Provide the (x, y) coordinate of the cell's center where the given text is located.  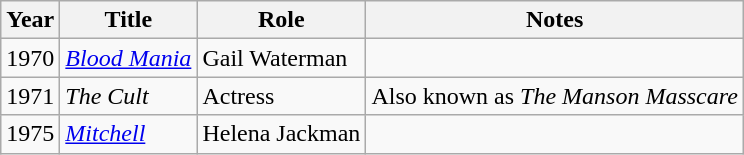
Title (128, 20)
Mitchell (128, 134)
Actress (282, 96)
1970 (30, 58)
Year (30, 20)
Helena Jackman (282, 134)
Blood Mania (128, 58)
1975 (30, 134)
The Cult (128, 96)
Role (282, 20)
1971 (30, 96)
Notes (554, 20)
Also known as The Manson Masscare (554, 96)
Gail Waterman (282, 58)
